For the text-containing cell, return its midpoint in [x, y] coordinate format. 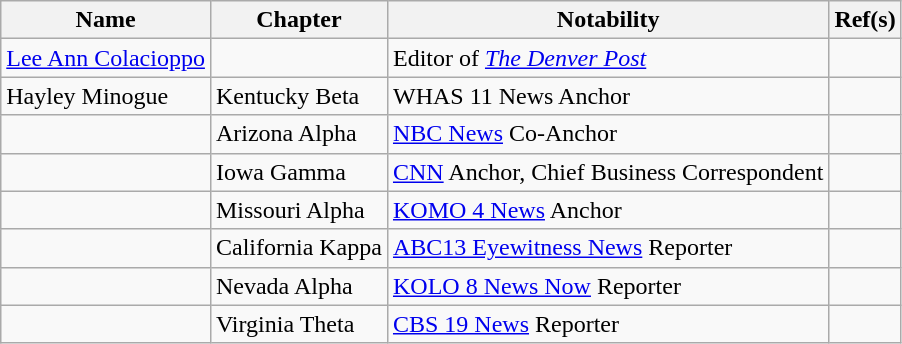
Notability [608, 20]
Virginia Theta [298, 324]
Hayley Minogue [106, 96]
NBC News Co-Anchor [608, 134]
KOLO 8 News Now Reporter [608, 286]
WHAS 11 News Anchor [608, 96]
Arizona Alpha [298, 134]
Ref(s) [865, 20]
Chapter [298, 20]
Kentucky Beta [298, 96]
Editor of The Denver Post [608, 58]
KOMO 4 News Anchor [608, 210]
Iowa Gamma [298, 172]
Nevada Alpha [298, 286]
CNN Anchor, Chief Business Correspondent [608, 172]
ABC13 Eyewitness News Reporter [608, 248]
California Kappa [298, 248]
Missouri Alpha [298, 210]
Name [106, 20]
Lee Ann Colacioppo [106, 58]
CBS 19 News Reporter [608, 324]
